Return (X, Y) of the center of cell containing provided text 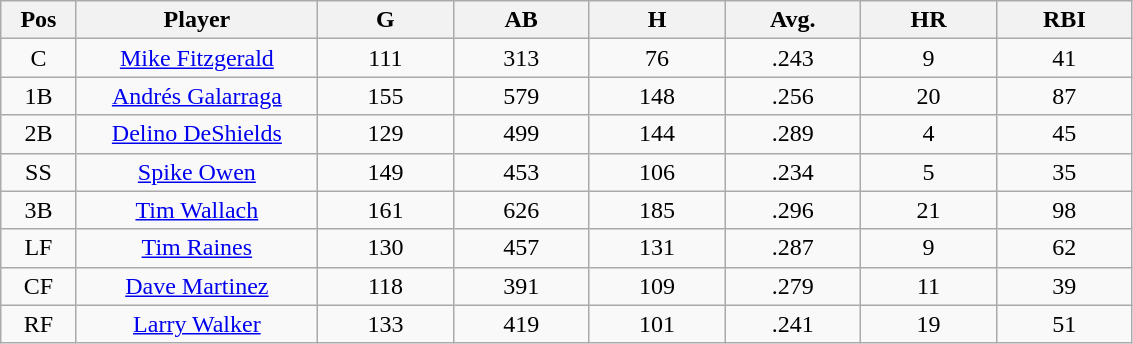
51 (1064, 324)
149 (386, 172)
101 (657, 324)
.243 (793, 58)
.289 (793, 134)
133 (386, 324)
C (38, 58)
3B (38, 210)
106 (657, 172)
Delino DeShields (196, 134)
19 (929, 324)
161 (386, 210)
RF (38, 324)
144 (657, 134)
11 (929, 286)
131 (657, 248)
45 (1064, 134)
.234 (793, 172)
5 (929, 172)
148 (657, 96)
109 (657, 286)
LF (38, 248)
313 (521, 58)
20 (929, 96)
SS (38, 172)
.296 (793, 210)
Andrés Galarraga (196, 96)
2B (38, 134)
.241 (793, 324)
118 (386, 286)
155 (386, 96)
111 (386, 58)
98 (1064, 210)
Tim Wallach (196, 210)
Larry Walker (196, 324)
Pos (38, 20)
76 (657, 58)
21 (929, 210)
.287 (793, 248)
457 (521, 248)
Mike Fitzgerald (196, 58)
35 (1064, 172)
185 (657, 210)
.279 (793, 286)
87 (1064, 96)
Dave Martinez (196, 286)
453 (521, 172)
130 (386, 248)
579 (521, 96)
39 (1064, 286)
H (657, 20)
RBI (1064, 20)
HR (929, 20)
62 (1064, 248)
Player (196, 20)
499 (521, 134)
1B (38, 96)
129 (386, 134)
41 (1064, 58)
4 (929, 134)
Tim Raines (196, 248)
Avg. (793, 20)
AB (521, 20)
626 (521, 210)
419 (521, 324)
Spike Owen (196, 172)
CF (38, 286)
391 (521, 286)
.256 (793, 96)
G (386, 20)
